Provide the [x, y] coordinate of the cell's center where the given text is located.  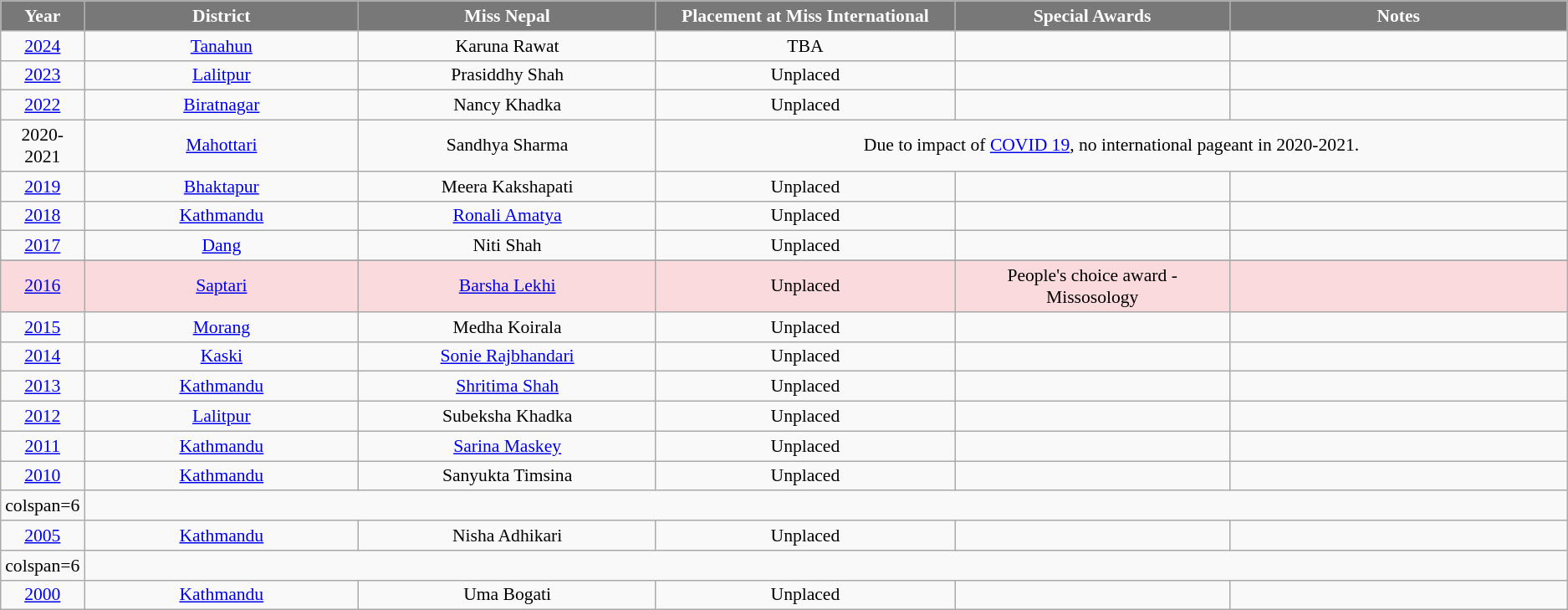
2022 [43, 105]
2010 [43, 476]
2020-2021 [43, 146]
Placement at Miss International [804, 16]
2005 [43, 536]
Saptari [222, 286]
2013 [43, 387]
Sandhya Sharma [507, 146]
Special Awards [1092, 16]
Uma Bogati [507, 595]
Barsha Lekhi [507, 286]
Dang [222, 246]
Sonie Rajbhandari [507, 356]
Sanyukta Timsina [507, 476]
Miss Nepal [507, 16]
Notes [1398, 16]
Prasiddhy Shah [507, 75]
Biratnagar [222, 105]
2015 [43, 327]
Karuna Rawat [507, 46]
Morang [222, 327]
2017 [43, 246]
Ronali Amatya [507, 216]
Shritima Shah [507, 387]
Medha Koirala [507, 327]
Due to impact of COVID 19, no international pageant in 2020-2021. [1111, 146]
2023 [43, 75]
Sarina Maskey [507, 446]
Tanahun [222, 46]
People's choice award - Missosology [1092, 286]
2019 [43, 187]
Year [43, 16]
Subeksha Khadka [507, 417]
Niti Shah [507, 246]
2016 [43, 286]
Mahottari [222, 146]
TBA [804, 46]
2000 [43, 595]
Kaski [222, 356]
2014 [43, 356]
2024 [43, 46]
Nisha Adhikari [507, 536]
2012 [43, 417]
Bhaktapur [222, 187]
2011 [43, 446]
District [222, 16]
Nancy Khadka [507, 105]
2018 [43, 216]
Meera Kakshapati [507, 187]
